Determine the [x, y] coordinate at the center of the cell enclosing the given text.  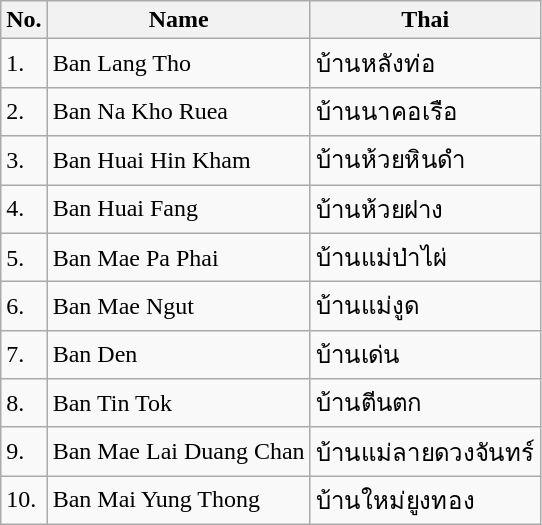
1. [24, 64]
บ้านนาคอเรือ [425, 112]
3. [24, 160]
Ban Tin Tok [178, 404]
บ้านแม่ป่าไผ่ [425, 258]
บ้านตีนตก [425, 404]
บ้านหลังท่อ [425, 64]
6. [24, 306]
9. [24, 452]
บ้านห้วยหินดำ [425, 160]
4. [24, 208]
5. [24, 258]
บ้านแม่ลายดวงจันทร์ [425, 452]
Ban Na Kho Ruea [178, 112]
Ban Mae Lai Duang Chan [178, 452]
บ้านใหม่ยูงทอง [425, 500]
Ban Huai Hin Kham [178, 160]
2. [24, 112]
Ban Mae Ngut [178, 306]
Ban Lang Tho [178, 64]
No. [24, 20]
บ้านเด่น [425, 354]
8. [24, 404]
Name [178, 20]
10. [24, 500]
บ้านห้วยฝาง [425, 208]
Ban Den [178, 354]
7. [24, 354]
บ้านแม่งูด [425, 306]
Thai [425, 20]
Ban Mae Pa Phai [178, 258]
Ban Huai Fang [178, 208]
Ban Mai Yung Thong [178, 500]
